Detect which cell encompasses the target text, then output its [x, y] center coordinate. 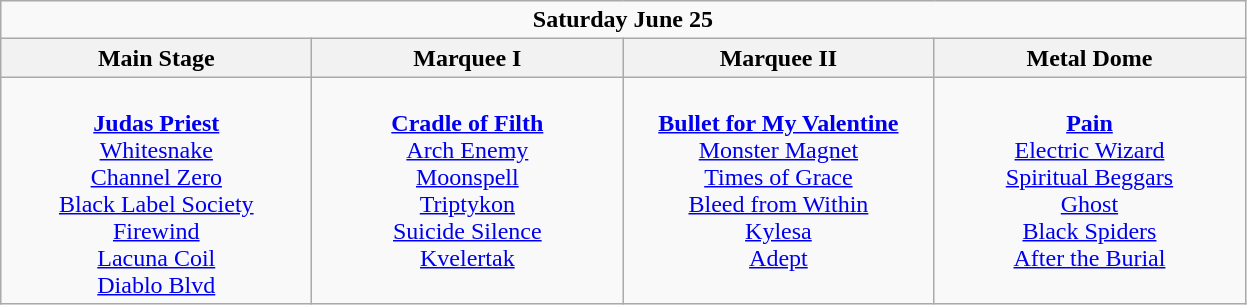
Saturday June 25 [623, 20]
Marquee II [778, 58]
Marquee I [468, 58]
Bullet for My Valentine Monster Magnet Times of Grace Bleed from Within Kylesa Adept [778, 190]
Cradle of Filth Arch Enemy Moonspell Triptykon Suicide Silence Kvelertak [468, 190]
Main Stage [156, 58]
Pain Electric Wizard Spiritual Beggars Ghost Black Spiders After the Burial [1090, 190]
Metal Dome [1090, 58]
Judas Priest Whitesnake Channel Zero Black Label Society Firewind Lacuna Coil Diablo Blvd [156, 190]
